Capture the cell that displays the provided text and extract its [x, y] central coordinate. 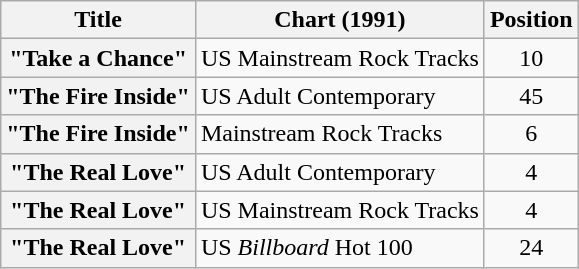
45 [531, 96]
US Billboard Hot 100 [340, 248]
6 [531, 134]
10 [531, 58]
Title [98, 20]
Chart (1991) [340, 20]
"Take a Chance" [98, 58]
Position [531, 20]
Mainstream Rock Tracks [340, 134]
24 [531, 248]
